Locate the cell with the specified text and output its (x, y) center coordinate. 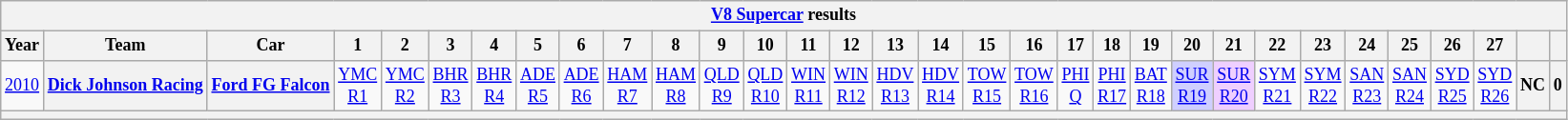
YMCR1 (358, 86)
PHIR17 (1113, 86)
18 (1113, 46)
12 (851, 46)
Dick Johnson Racing (125, 86)
Year (23, 46)
ADER6 (581, 86)
16 (1035, 46)
SURR20 (1234, 86)
7 (628, 46)
21 (1234, 46)
23 (1323, 46)
BHRR3 (450, 86)
QLDR9 (721, 86)
SYDR26 (1495, 86)
22 (1278, 46)
26 (1453, 46)
HDVR13 (895, 86)
13 (895, 46)
V8 Supercar results (784, 15)
10 (765, 46)
TOWR15 (987, 86)
TOWR16 (1035, 86)
14 (941, 46)
HDVR14 (941, 86)
Team (125, 46)
2010 (23, 86)
Car (271, 46)
2 (406, 46)
SURR19 (1192, 86)
QLDR10 (765, 86)
20 (1192, 46)
BATR18 (1151, 86)
PHIQ (1076, 86)
11 (809, 46)
9 (721, 46)
NC (1533, 86)
SYMR22 (1323, 86)
15 (987, 46)
SYMR21 (1278, 86)
ADER5 (538, 86)
19 (1151, 46)
5 (538, 46)
HAMR7 (628, 86)
27 (1495, 46)
Ford FG Falcon (271, 86)
SYDR25 (1453, 86)
SANR24 (1411, 86)
1 (358, 46)
SANR23 (1367, 86)
4 (494, 46)
17 (1076, 46)
25 (1411, 46)
BHRR4 (494, 86)
WINR11 (809, 86)
24 (1367, 46)
YMCR2 (406, 86)
0 (1558, 86)
3 (450, 46)
WINR12 (851, 86)
6 (581, 46)
8 (676, 46)
HAMR8 (676, 86)
